For the text-containing cell, return its midpoint in [x, y] coordinate format. 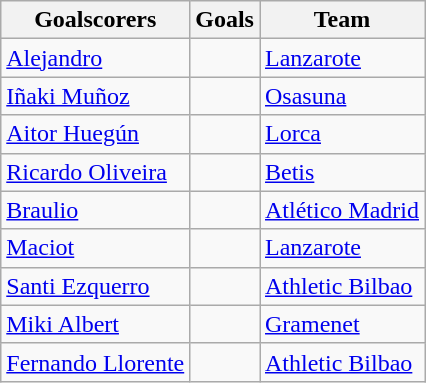
Miki Albert [96, 324]
Atlético Madrid [342, 210]
Ricardo Oliveira [96, 172]
Goals [225, 20]
Alejandro [96, 58]
Santi Ezquerro [96, 286]
Iñaki Muñoz [96, 96]
Maciot [96, 248]
Braulio [96, 210]
Fernando Llorente [96, 362]
Gramenet [342, 324]
Betis [342, 172]
Team [342, 20]
Osasuna [342, 96]
Aitor Huegún [96, 134]
Goalscorers [96, 20]
Lorca [342, 134]
